Identify which cell holds the provided text, then report its (x, y) central coordinate. 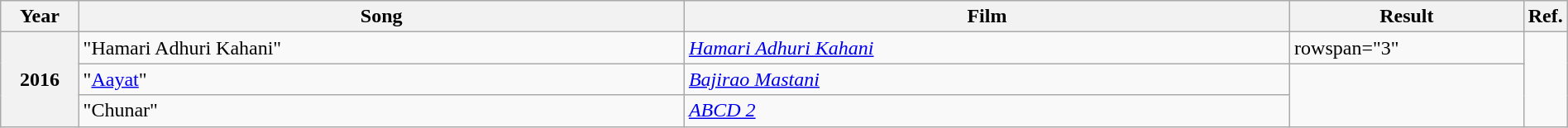
Year (40, 17)
rowspan="3" (1408, 48)
Result (1408, 17)
2016 (40, 79)
Hamari Adhuri Kahani (987, 48)
Ref. (1545, 17)
Song (381, 17)
"Chunar" (381, 111)
Film (987, 17)
"Aayat" (381, 79)
ABCD 2 (987, 111)
"Hamari Adhuri Kahani" (381, 48)
Bajirao Mastani (987, 79)
